From the cell containing the given text, extract its center point as [X, Y] coordinate. 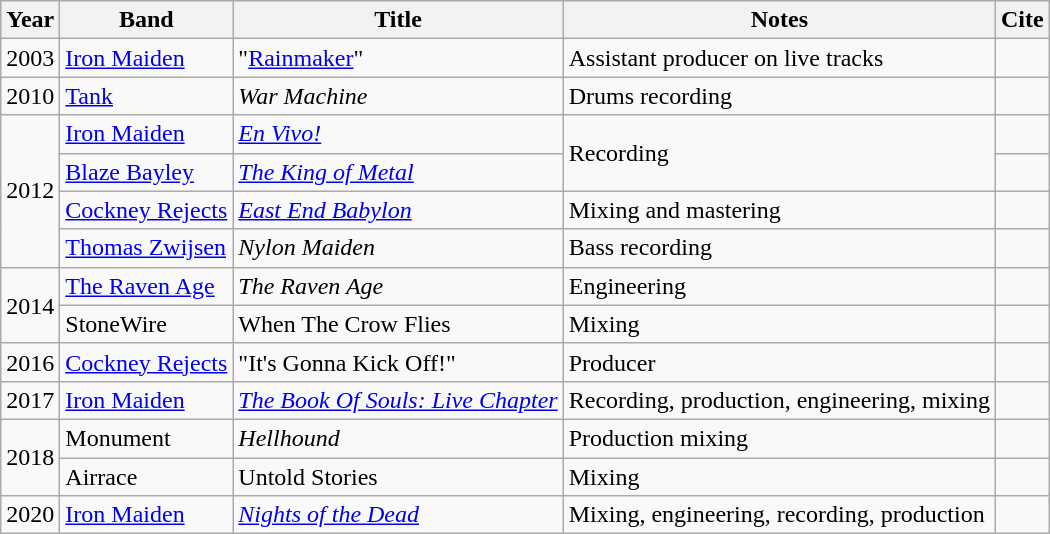
Nylon Maiden [398, 248]
Drums recording [779, 96]
Production mixing [779, 438]
En Vivo! [398, 134]
Recording, production, engineering, mixing [779, 400]
Mixing and mastering [779, 210]
2020 [30, 515]
When The Crow Flies [398, 324]
2014 [30, 305]
Recording [779, 153]
Airrace [146, 477]
Nights of the Dead [398, 515]
Producer [779, 362]
Monument [146, 438]
Year [30, 20]
Notes [779, 20]
StoneWire [146, 324]
2016 [30, 362]
War Machine [398, 96]
"Rainmaker" [398, 58]
2003 [30, 58]
2010 [30, 96]
The Book Of Souls: Live Chapter [398, 400]
Tank [146, 96]
Blaze Bayley [146, 172]
"It's Gonna Kick Off!" [398, 362]
2012 [30, 191]
Bass recording [779, 248]
Band [146, 20]
East End Babylon [398, 210]
Assistant producer on live tracks [779, 58]
Mixing, engineering, recording, production [779, 515]
Thomas Zwijsen [146, 248]
2017 [30, 400]
Cite [1023, 20]
2018 [30, 457]
Engineering [779, 286]
Untold Stories [398, 477]
Title [398, 20]
The King of Metal [398, 172]
Hellhound [398, 438]
